Detect which cell encompasses the target text, then output its [X, Y] center coordinate. 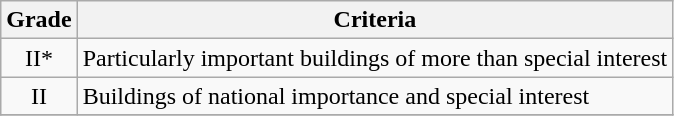
Criteria [375, 20]
Grade [39, 20]
II [39, 96]
Particularly important buildings of more than special interest [375, 58]
II* [39, 58]
Buildings of national importance and special interest [375, 96]
